From the cell containing the given text, extract its center point as [X, Y] coordinate. 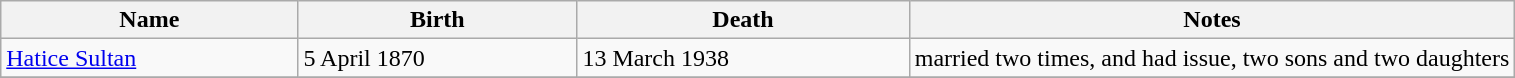
Birth [438, 20]
Name [150, 20]
5 April 1870 [438, 58]
Hatice Sultan [150, 58]
Notes [1212, 20]
married two times, and had issue, two sons and two daughters [1212, 58]
13 March 1938 [743, 58]
Death [743, 20]
